Determine the (X, Y) coordinate at the center of the cell enclosing the given text.  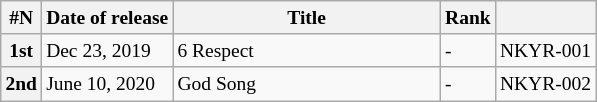
#N (22, 18)
Dec 23, 2019 (106, 50)
June 10, 2020 (106, 84)
Date of release (106, 18)
2nd (22, 84)
6 Respect (307, 50)
Title (307, 18)
NKYR-001 (545, 50)
1st (22, 50)
NKYR-002 (545, 84)
God Song (307, 84)
Rank (468, 18)
